Pinpoint the cell where the given text exists, returning its (X, Y) midpoint coordinate. 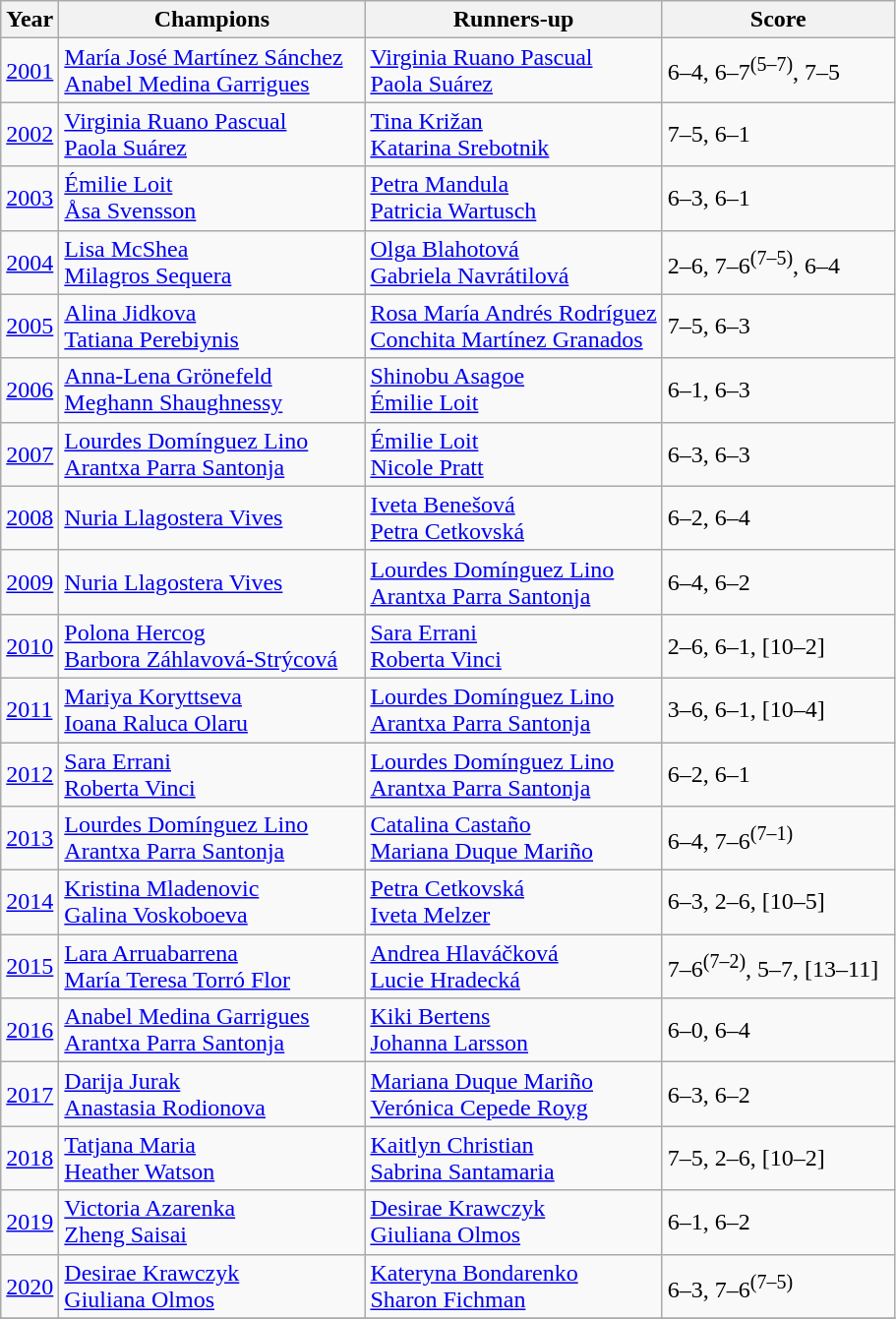
2006 (30, 390)
6–2, 6–1 (778, 773)
2019 (30, 1222)
2005 (30, 327)
2012 (30, 773)
2004 (30, 262)
2017 (30, 1094)
6–2, 6–4 (778, 517)
3–6, 6–1, [10–4] (778, 710)
6–3, 6–2 (778, 1094)
2014 (30, 903)
Score (778, 20)
6–4, 6–2 (778, 582)
6–1, 6–2 (778, 1222)
Mariya Koryttseva Ioana Raluca Olaru (212, 710)
Lisa McShea Milagros Sequera (212, 262)
2011 (30, 710)
6–4, 6–7(5–7), 7–5 (778, 71)
Iveta Benešová Petra Cetkovská (513, 517)
Shinobu Asagoe Émilie Loit (513, 390)
2008 (30, 517)
Victoria Azarenka Zheng Saisai (212, 1222)
Petra Cetkovská Iveta Melzer (513, 903)
6–1, 6–3 (778, 390)
2009 (30, 582)
2018 (30, 1159)
6–3, 2–6, [10–5] (778, 903)
2015 (30, 966)
2001 (30, 71)
Kristina Mladenovic Galina Voskoboeva (212, 903)
María José Martínez Sánchez Anabel Medina Garrigues (212, 71)
Darija Jurak Anastasia Rodionova (212, 1094)
Champions (212, 20)
Andrea Hlaváčková Lucie Hradecká (513, 966)
Polona Hercog Barbora Záhlavová-Strýcová (212, 645)
Émilie Loit Nicole Pratt (513, 454)
Kateryna Bondarenko Sharon Fichman (513, 1287)
Tina Križan Katarina Srebotnik (513, 134)
6–4, 7–6(7–1) (778, 838)
2013 (30, 838)
Olga Blahotová Gabriela Navrátilová (513, 262)
2020 (30, 1287)
2–6, 7–6(7–5), 6–4 (778, 262)
7–5, 6–1 (778, 134)
Year (30, 20)
Kiki Bertens Johanna Larsson (513, 1031)
Rosa María Andrés Rodríguez Conchita Martínez Granados (513, 327)
2–6, 6–1, [10–2] (778, 645)
6–3, 6–3 (778, 454)
6–3, 6–1 (778, 199)
2003 (30, 199)
Lara Arruabarrena María Teresa Torró Flor (212, 966)
Kaitlyn Christian Sabrina Santamaria (513, 1159)
6–0, 6–4 (778, 1031)
Tatjana Maria Heather Watson (212, 1159)
Anabel Medina Garrigues Arantxa Parra Santonja (212, 1031)
2002 (30, 134)
Anna-Lena Grönefeld Meghann Shaughnessy (212, 390)
2010 (30, 645)
Alina Jidkova Tatiana Perebiynis (212, 327)
Runners-up (513, 20)
7–5, 6–3 (778, 327)
Émilie Loit Åsa Svensson (212, 199)
Catalina Castaño Mariana Duque Mariño (513, 838)
7–6(7–2), 5–7, [13–11] (778, 966)
Mariana Duque Mariño Verónica Cepede Royg (513, 1094)
2007 (30, 454)
Petra Mandula Patricia Wartusch (513, 199)
2016 (30, 1031)
6–3, 7–6(7–5) (778, 1287)
7–5, 2–6, [10–2] (778, 1159)
